Scan for the cell matching the given text and deliver its [X, Y] coordinate at center. 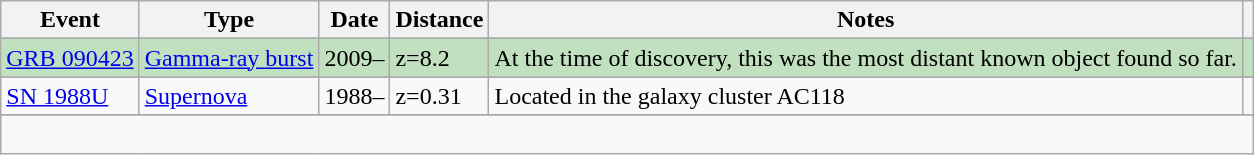
Notes [866, 20]
Type [229, 20]
z=0.31 [440, 96]
Event [70, 20]
1988– [354, 96]
Supernova [229, 96]
2009– [354, 58]
At the time of discovery, this was the most distant known object found so far. [866, 58]
GRB 090423 [70, 58]
Distance [440, 20]
Located in the galaxy cluster AC118 [866, 96]
z=8.2 [440, 58]
SN 1988U [70, 96]
Gamma-ray burst [229, 58]
Date [354, 20]
